Capture the cell that displays the provided text and extract its (X, Y) central coordinate. 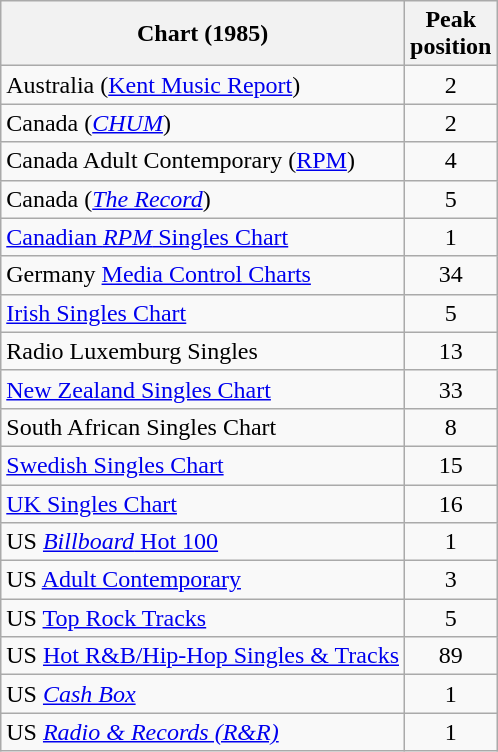
33 (451, 389)
Swedish Singles Chart (203, 465)
New Zealand Singles Chart (203, 389)
Canada (The Record) (203, 199)
Canada Adult Contemporary (RPM) (203, 161)
15 (451, 465)
4 (451, 161)
Peakposition (451, 34)
8 (451, 427)
Australia (Kent Music Report) (203, 85)
South African Singles Chart (203, 427)
Radio Luxemburg Singles (203, 351)
UK Singles Chart (203, 503)
US Hot R&B/Hip-Hop Singles & Tracks (203, 656)
Irish Singles Chart (203, 313)
Canada (CHUM) (203, 123)
13 (451, 351)
US Billboard Hot 100 (203, 542)
Canadian RPM Singles Chart (203, 237)
3 (451, 580)
US Top Rock Tracks (203, 618)
Chart (1985) (203, 34)
US Cash Box (203, 694)
16 (451, 503)
Germany Media Control Charts (203, 275)
89 (451, 656)
US Adult Contemporary (203, 580)
US Radio & Records (R&R) (203, 732)
34 (451, 275)
